Find where the given text appears and provide that cell's center as (x, y) coordinate. 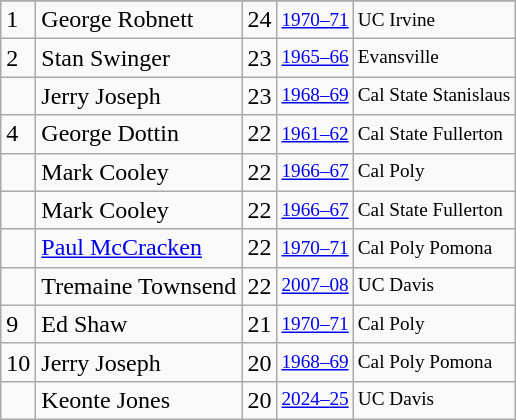
2024–25 (315, 400)
2007–08 (315, 286)
10 (18, 362)
1 (18, 20)
1961–62 (315, 134)
Ed Shaw (139, 324)
Keonte Jones (139, 400)
George Dottin (139, 134)
1965–66 (315, 58)
24 (260, 20)
George Robnett (139, 20)
21 (260, 324)
2 (18, 58)
9 (18, 324)
Stan Swinger (139, 58)
4 (18, 134)
UC Irvine (434, 20)
Tremaine Townsend (139, 286)
Evansville (434, 58)
Paul McCracken (139, 248)
Cal State Stanislaus (434, 96)
